Return the (x, y) coordinate for the center point of the cell that contains the specified text.  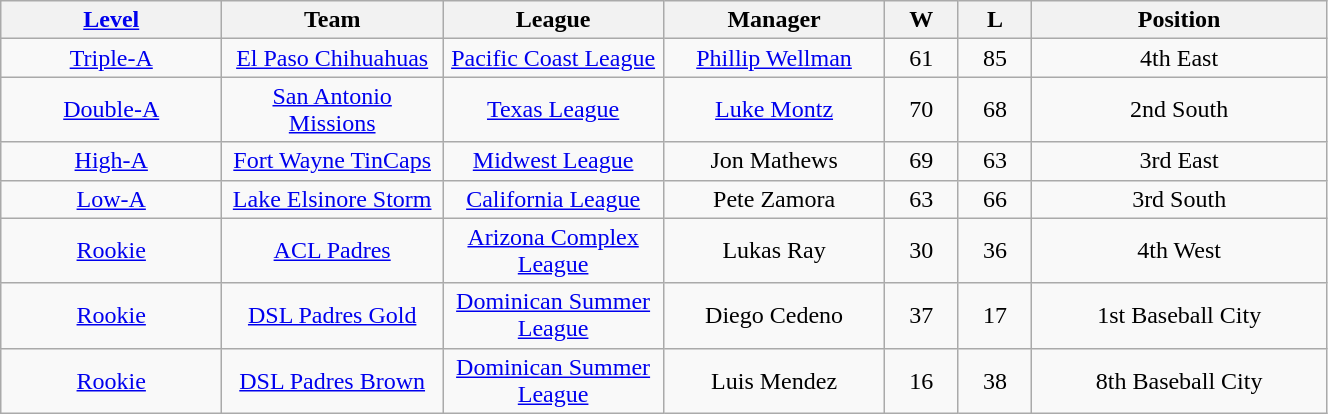
Luke Montz (774, 110)
4th West (1180, 250)
Midwest League (554, 161)
30 (922, 250)
1st Baseball City (1180, 316)
San Antonio Missions (332, 110)
High-A (112, 161)
Low-A (112, 199)
Jon Mathews (774, 161)
Double-A (112, 110)
California League (554, 199)
DSL Padres Gold (332, 316)
Position (1180, 20)
DSL Padres Brown (332, 380)
Fort Wayne TinCaps (332, 161)
Lukas Ray (774, 250)
4th East (1180, 58)
68 (995, 110)
66 (995, 199)
Team (332, 20)
Lake Elsinore Storm (332, 199)
Pete Zamora (774, 199)
ACL Padres (332, 250)
8th Baseball City (1180, 380)
37 (922, 316)
16 (922, 380)
85 (995, 58)
Triple-A (112, 58)
Pacific Coast League (554, 58)
Luis Mendez (774, 380)
League (554, 20)
El Paso Chihuahuas (332, 58)
Texas League (554, 110)
2nd South (1180, 110)
17 (995, 316)
Diego Cedeno (774, 316)
69 (922, 161)
61 (922, 58)
3rd South (1180, 199)
Phillip Wellman (774, 58)
38 (995, 380)
W (922, 20)
36 (995, 250)
L (995, 20)
Level (112, 20)
3rd East (1180, 161)
Manager (774, 20)
70 (922, 110)
Arizona Complex League (554, 250)
